Find where the given text appears and provide that cell's center as [X, Y] coordinate. 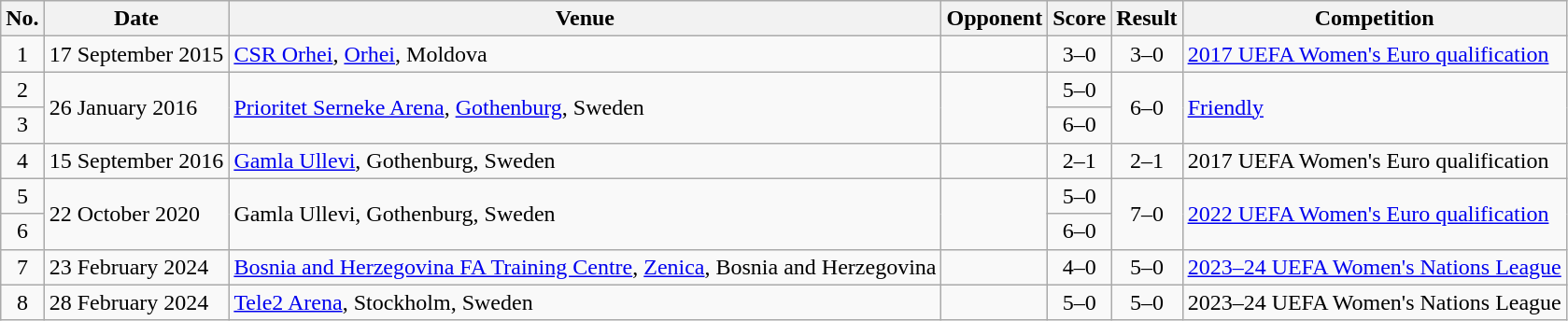
8 [22, 302]
28 February 2024 [136, 302]
3 [22, 125]
Prioritet Serneke Arena, Gothenburg, Sweden [585, 107]
Friendly [1375, 107]
1 [22, 54]
Competition [1375, 19]
22 October 2020 [136, 214]
15 September 2016 [136, 160]
5 [22, 196]
2022 UEFA Women's Euro qualification [1375, 214]
4–0 [1080, 267]
7 [22, 267]
CSR Orhei, Orhei, Moldova [585, 54]
2 [22, 90]
6 [22, 231]
Opponent [995, 19]
Tele2 Arena, Stockholm, Sweden [585, 302]
7–0 [1147, 214]
Venue [585, 19]
17 September 2015 [136, 54]
Date [136, 19]
Result [1147, 19]
23 February 2024 [136, 267]
Bosnia and Herzegovina FA Training Centre, Zenica, Bosnia and Herzegovina [585, 267]
4 [22, 160]
Score [1080, 19]
No. [22, 19]
26 January 2016 [136, 107]
